Identify which cell holds the provided text, then report its [x, y] central coordinate. 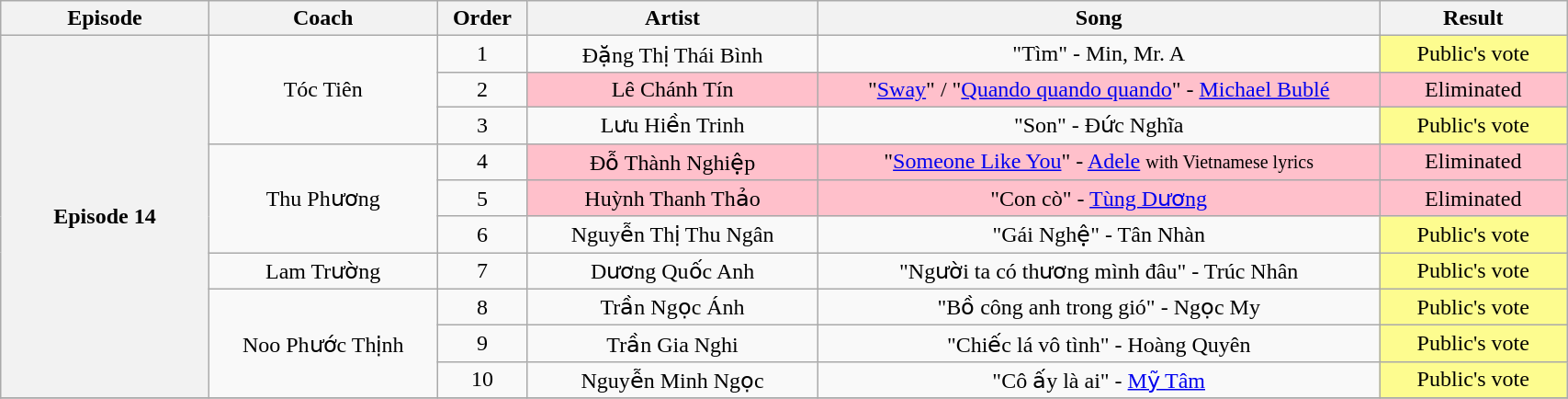
Trần Gia Nghi [672, 344]
10 [481, 380]
"Sway" / "Quando quando quando" - Michael Bublé [1099, 89]
Result [1473, 18]
Trần Ngọc Ánh [672, 307]
"Gái Nghệ" - Tân Nhàn [1099, 234]
Episode 14 [105, 217]
Thu Phương [323, 199]
6 [481, 234]
Đỗ Thành Nghiệp [672, 162]
5 [481, 199]
4 [481, 162]
Song [1099, 18]
"Tìm" - Min, Mr. A [1099, 54]
Đặng Thị Thái Bình [672, 54]
Artist [672, 18]
Lê Chánh Tín [672, 89]
"Cô ấy là ai" - Mỹ Tâm [1099, 380]
2 [481, 89]
Order [481, 18]
Tóc Tiên [323, 90]
8 [481, 307]
3 [481, 125]
"Con cò" - Tùng Dương [1099, 199]
7 [481, 271]
Huỳnh Thanh Thảo [672, 199]
"Chiếc lá vô tình" - Hoàng Quyên [1099, 344]
9 [481, 344]
Lưu Hiền Trinh [672, 125]
Noo Phước Thịnh [323, 344]
"Bồ công anh trong gió" - Ngọc My [1099, 307]
"Someone Like You" - Adele with Vietnamese lyrics [1099, 162]
Nguyễn Minh Ngọc [672, 380]
1 [481, 54]
Lam Trường [323, 271]
Nguyễn Thị Thu Ngân [672, 234]
"Người ta có thương mình đâu" - Trúc Nhân [1099, 271]
Dương Quốc Anh [672, 271]
Episode [105, 18]
"Son" - Đức Nghĩa [1099, 125]
Coach [323, 18]
